Search for the cell housing the specified text and yield its [X, Y] center coordinate. 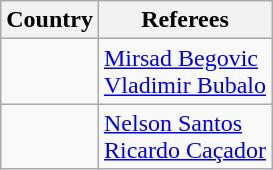
Referees [184, 20]
Mirsad BegovicVladimir Bubalo [184, 72]
Country [50, 20]
Nelson SantosRicardo Caçador [184, 136]
